Locate the cell with the specified text and output its (x, y) center coordinate. 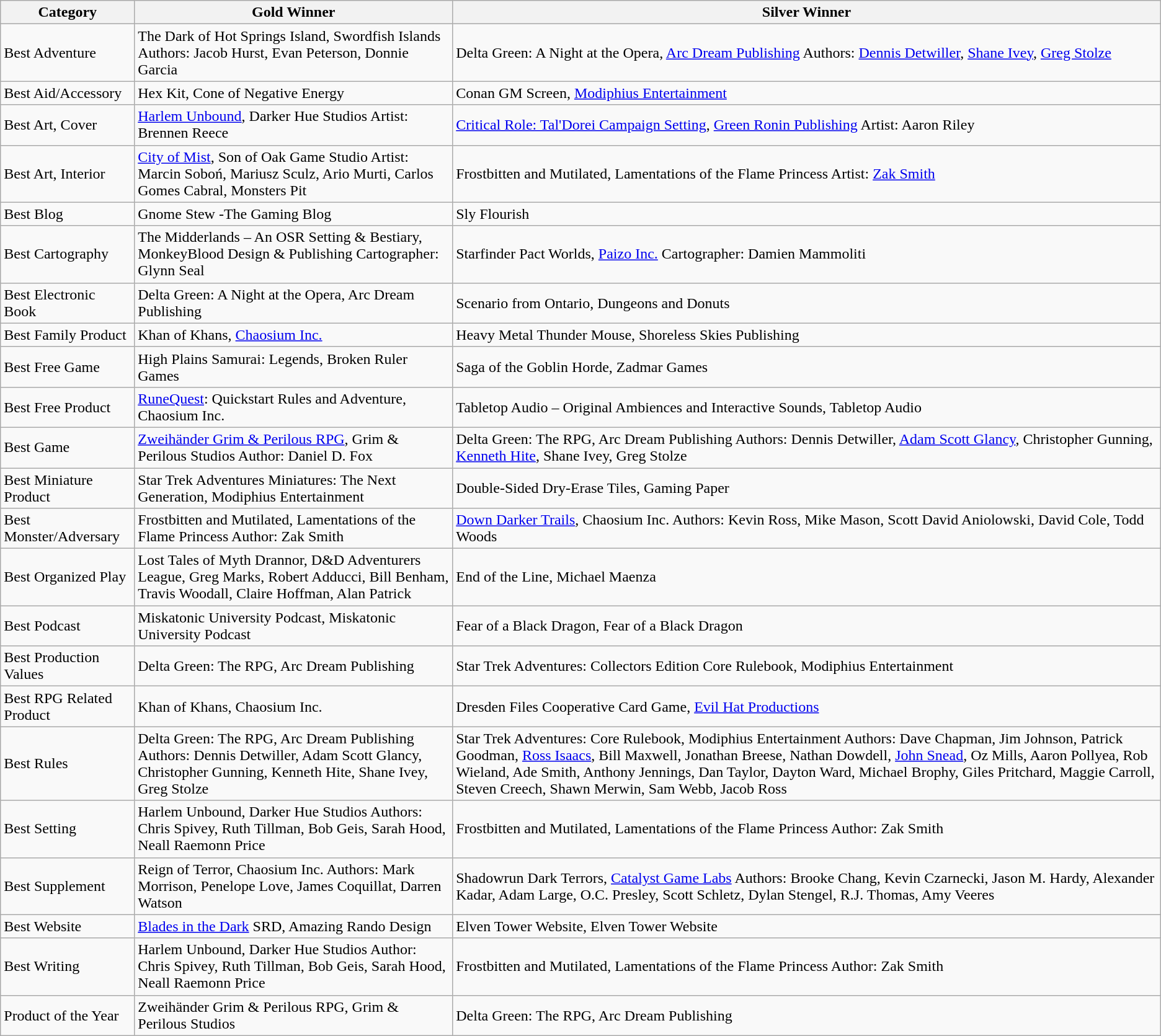
Best Writing (68, 967)
Hex Kit, Cone of Negative Energy (294, 93)
Tabletop Audio – Original Ambiences and Interactive Sounds, Tabletop Audio (807, 407)
Blades in the Dark SRD, Amazing Rando Design (294, 926)
Double-Sided Dry-Erase Tiles, Gaming Paper (807, 487)
Starfinder Pact Worlds, Paizo Inc. Cartographer: Damien Mammoliti (807, 254)
Best Miniature Product (68, 487)
Harlem Unbound, Darker Hue Studios Artist: Brennen Reece (294, 125)
Best Adventure (68, 53)
Dresden Files Cooperative Card Game, Evil Hat Productions (807, 707)
Star Trek Adventures Miniatures: The Next Generation, Modiphius Entertainment (294, 487)
Lost Tales of Myth Drannor, D&D Adventurers League, Greg Marks, Robert Adducci, Bill Benham, Travis Woodall, Claire Hoffman, Alan Patrick (294, 577)
Best Setting (68, 829)
Frostbitten and Mutilated, Lamentations of the Flame Princess Artist: Zak Smith (807, 174)
Delta Green: A Night at the Opera, Arc Dream Publishing Authors: Dennis Detwiller, Shane Ivey, Greg Stolze (807, 53)
High Plains Samurai: Legends, Broken Ruler Games (294, 367)
Best Monster/Adversary (68, 528)
Best Art, Interior (68, 174)
Elven Tower Website, Elven Tower Website (807, 926)
Best Cartography (68, 254)
Scenario from Ontario, Dungeons and Donuts (807, 303)
City of Mist, Son of Oak Game Studio Artist: Marcin Soboń, Mariusz Sculz, Ario Murti, Carlos Gomes Cabral, Monsters Pit (294, 174)
Harlem Unbound, Darker Hue Studios Authors: Chris Spivey, Ruth Tillman, Bob Geis, Sarah Hood, Neall Raemonn Price (294, 829)
Best Game (68, 448)
Reign of Terror, Chaosium Inc. Authors: Mark Morrison, Penelope Love, James Coquillat, Darren Watson (294, 886)
Best Production Values (68, 666)
Zweihänder Grim & Perilous RPG, Grim & Perilous Studios (294, 1016)
Best Aid/Accessory (68, 93)
Best Website (68, 926)
Best Art, Cover (68, 125)
Best RPG Related Product (68, 707)
Best Free Product (68, 407)
Harlem Unbound, Darker Hue Studios Author: Chris Spivey, Ruth Tillman, Bob Geis, Sarah Hood, Neall Raemonn Price (294, 967)
Best Free Game (68, 367)
Silver Winner (807, 12)
The Dark of Hot Springs Island, Swordfish Islands Authors: Jacob Hurst, Evan Peterson, Donnie Garcia (294, 53)
Gold Winner (294, 12)
Category (68, 12)
Miskatonic University Podcast, Miskatonic University Podcast (294, 626)
The Midderlands – An OSR Setting & Bestiary, MonkeyBlood Design & Publishing Cartographer: Glynn Seal (294, 254)
Best Family Product (68, 335)
Best Podcast (68, 626)
Best Supplement (68, 886)
Delta Green: A Night at the Opera, Arc Dream Publishing (294, 303)
Down Darker Trails, Chaosium Inc. Authors: Kevin Ross, Mike Mason, Scott David Aniolowski, David Cole, Todd Woods (807, 528)
Best Organized Play (68, 577)
Star Trek Adventures: Collectors Edition Core Rulebook, Modiphius Entertainment (807, 666)
Best Blog (68, 214)
Saga of the Goblin Horde, Zadmar Games (807, 367)
Product of the Year (68, 1016)
Sly Flourish (807, 214)
Zweihänder Grim & Perilous RPG, Grim & Perilous Studios Author: Daniel D. Fox (294, 448)
RuneQuest: Quickstart Rules and Adventure, Chaosium Inc. (294, 407)
Gnome Stew -The Gaming Blog (294, 214)
Conan GM Screen, Modiphius Entertainment (807, 93)
Fear of a Black Dragon, Fear of a Black Dragon (807, 626)
End of the Line, Michael Maenza (807, 577)
Best Electronic Book (68, 303)
Best Rules (68, 764)
Heavy Metal Thunder Mouse, Shoreless Skies Publishing (807, 335)
Critical Role: Tal'Dorei Campaign Setting, Green Ronin Publishing Artist: Aaron Riley (807, 125)
